For the text-containing cell, return its midpoint in (X, Y) coordinate format. 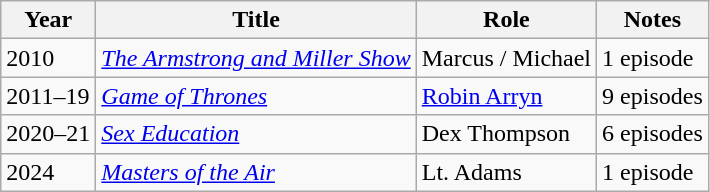
Notes (653, 20)
9 episodes (653, 96)
Robin Arryn (506, 96)
Year (48, 20)
Marcus / Michael (506, 58)
2024 (48, 172)
Masters of the Air (256, 172)
Role (506, 20)
2020–21 (48, 134)
Sex Education (256, 134)
Dex Thompson (506, 134)
2010 (48, 58)
Title (256, 20)
Game of Thrones (256, 96)
2011–19 (48, 96)
Lt. Adams (506, 172)
The Armstrong and Miller Show (256, 58)
6 episodes (653, 134)
